Capture the cell that displays the provided text and extract its [x, y] central coordinate. 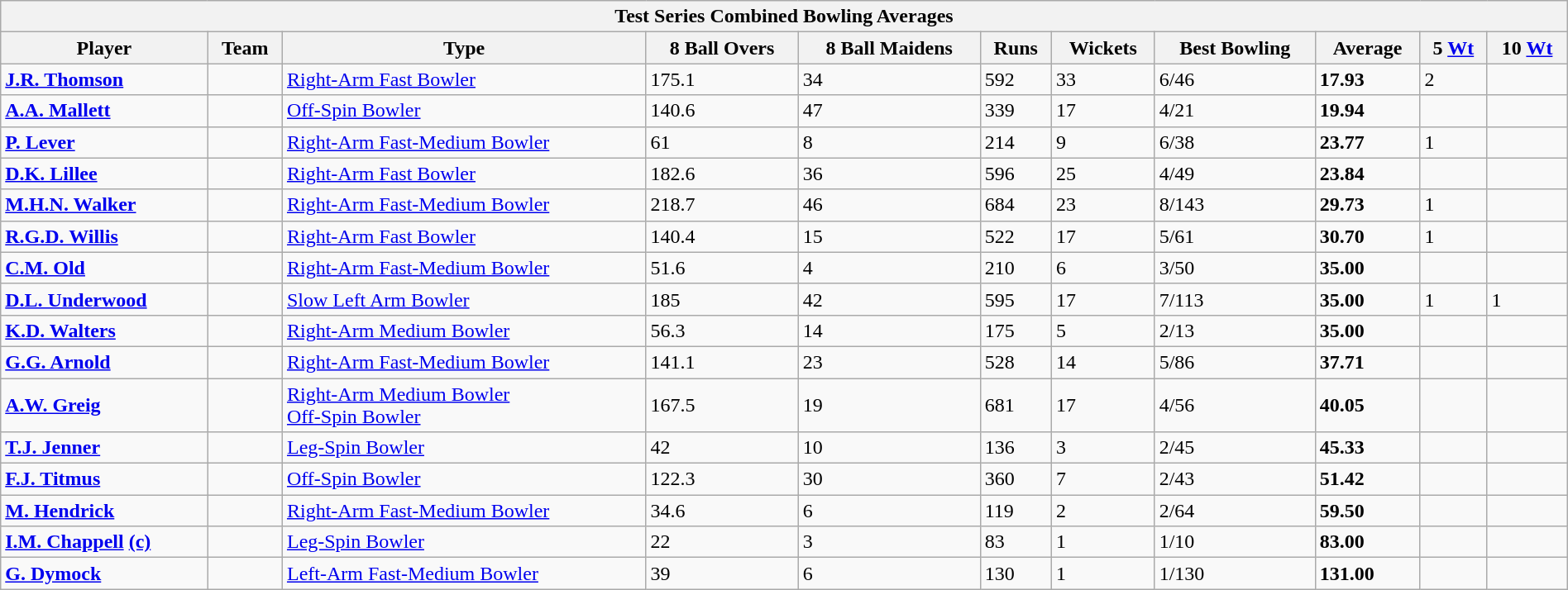
185 [722, 299]
51.6 [722, 268]
30.70 [1368, 236]
A.W. Greig [104, 405]
R.G.D. Willis [104, 236]
4/21 [1235, 111]
45.33 [1368, 448]
Player [104, 48]
684 [1016, 205]
47 [889, 111]
Right-Arm Medium Bowler [463, 331]
8/143 [1235, 205]
T.J. Jenner [104, 448]
7/113 [1235, 299]
175.1 [722, 79]
210 [1016, 268]
2/43 [1235, 479]
34 [889, 79]
23.84 [1368, 174]
214 [1016, 142]
59.50 [1368, 511]
167.5 [722, 405]
6/46 [1235, 79]
2/13 [1235, 331]
175 [1016, 331]
33 [1103, 79]
4/49 [1235, 174]
5/61 [1235, 236]
2/45 [1235, 448]
15 [889, 236]
218.7 [722, 205]
G.G. Arnold [104, 362]
D.K. Lillee [104, 174]
40.05 [1368, 405]
8 Ball Overs [722, 48]
19 [889, 405]
Test Series Combined Bowling Averages [784, 17]
G. Dymock [104, 573]
25 [1103, 174]
141.1 [722, 362]
19.94 [1368, 111]
592 [1016, 79]
5 [1103, 331]
122.3 [722, 479]
522 [1016, 236]
56.3 [722, 331]
37.71 [1368, 362]
9 [1103, 142]
2/64 [1235, 511]
I.M. Chappell (c) [104, 542]
P. Lever [104, 142]
5 Wt [1454, 48]
681 [1016, 405]
36 [889, 174]
7 [1103, 479]
17.93 [1368, 79]
83.00 [1368, 542]
30 [889, 479]
Right-Arm Medium Bowler Off-Spin Bowler [463, 405]
140.6 [722, 111]
6/38 [1235, 142]
182.6 [722, 174]
23.77 [1368, 142]
Team [245, 48]
1/10 [1235, 542]
339 [1016, 111]
Slow Left Arm Bowler [463, 299]
Wickets [1103, 48]
4 [889, 268]
10 [889, 448]
46 [889, 205]
M.H.N. Walker [104, 205]
136 [1016, 448]
29.73 [1368, 205]
Average [1368, 48]
Best Bowling [1235, 48]
A.A. Mallett [104, 111]
5/86 [1235, 362]
360 [1016, 479]
22 [722, 542]
119 [1016, 511]
34.6 [722, 511]
10 Wt [1527, 48]
C.M. Old [104, 268]
Type [463, 48]
3/50 [1235, 268]
4/56 [1235, 405]
39 [722, 573]
F.J. Titmus [104, 479]
130 [1016, 573]
1/130 [1235, 573]
M. Hendrick [104, 511]
K.D. Walters [104, 331]
Left-Arm Fast-Medium Bowler [463, 573]
Runs [1016, 48]
8 [889, 142]
595 [1016, 299]
51.42 [1368, 479]
8 Ball Maidens [889, 48]
528 [1016, 362]
131.00 [1368, 573]
140.4 [722, 236]
596 [1016, 174]
J.R. Thomson [104, 79]
61 [722, 142]
D.L. Underwood [104, 299]
83 [1016, 542]
